Identify which cell holds the provided text, then report its [X, Y] central coordinate. 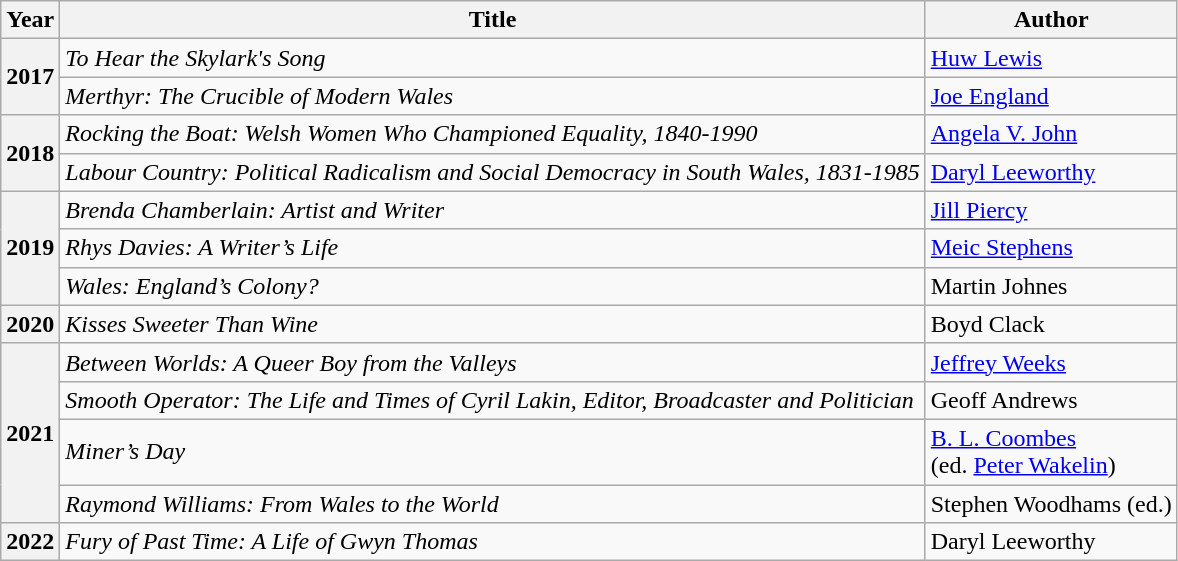
Meic Stephens [1051, 248]
Between Worlds: A Queer Boy from the Valleys [492, 362]
B. L. Coombes(ed. Peter Wakelin) [1051, 452]
Smooth Operator: The Life and Times of Cyril Lakin, Editor, Broadcaster and Politician [492, 400]
2017 [30, 77]
Martin Johnes [1051, 286]
To Hear the Skylark's Song [492, 58]
Rhys Davies: A Writer’s Life [492, 248]
Merthyr: The Crucible of Modern Wales [492, 96]
Angela V. John [1051, 134]
Fury of Past Time: A Life of Gwyn Thomas [492, 542]
Stephen Woodhams (ed.) [1051, 503]
Raymond Williams: From Wales to the World [492, 503]
Boyd Clack [1051, 324]
2018 [30, 153]
Rocking the Boat: Welsh Women Who Championed Equality, 1840-1990 [492, 134]
Brenda Chamberlain: Artist and Writer [492, 210]
2021 [30, 432]
Miner’s Day [492, 452]
2020 [30, 324]
Huw Lewis [1051, 58]
Jeffrey Weeks [1051, 362]
2019 [30, 248]
Jill Piercy [1051, 210]
Labour Country: Political Radicalism and Social Democracy in South Wales, 1831-1985 [492, 172]
Year [30, 20]
Title [492, 20]
Kisses Sweeter Than Wine [492, 324]
Geoff Andrews [1051, 400]
Author [1051, 20]
Joe England [1051, 96]
2022 [30, 542]
Wales: England’s Colony? [492, 286]
